Identify which cell holds the provided text, then report its (x, y) central coordinate. 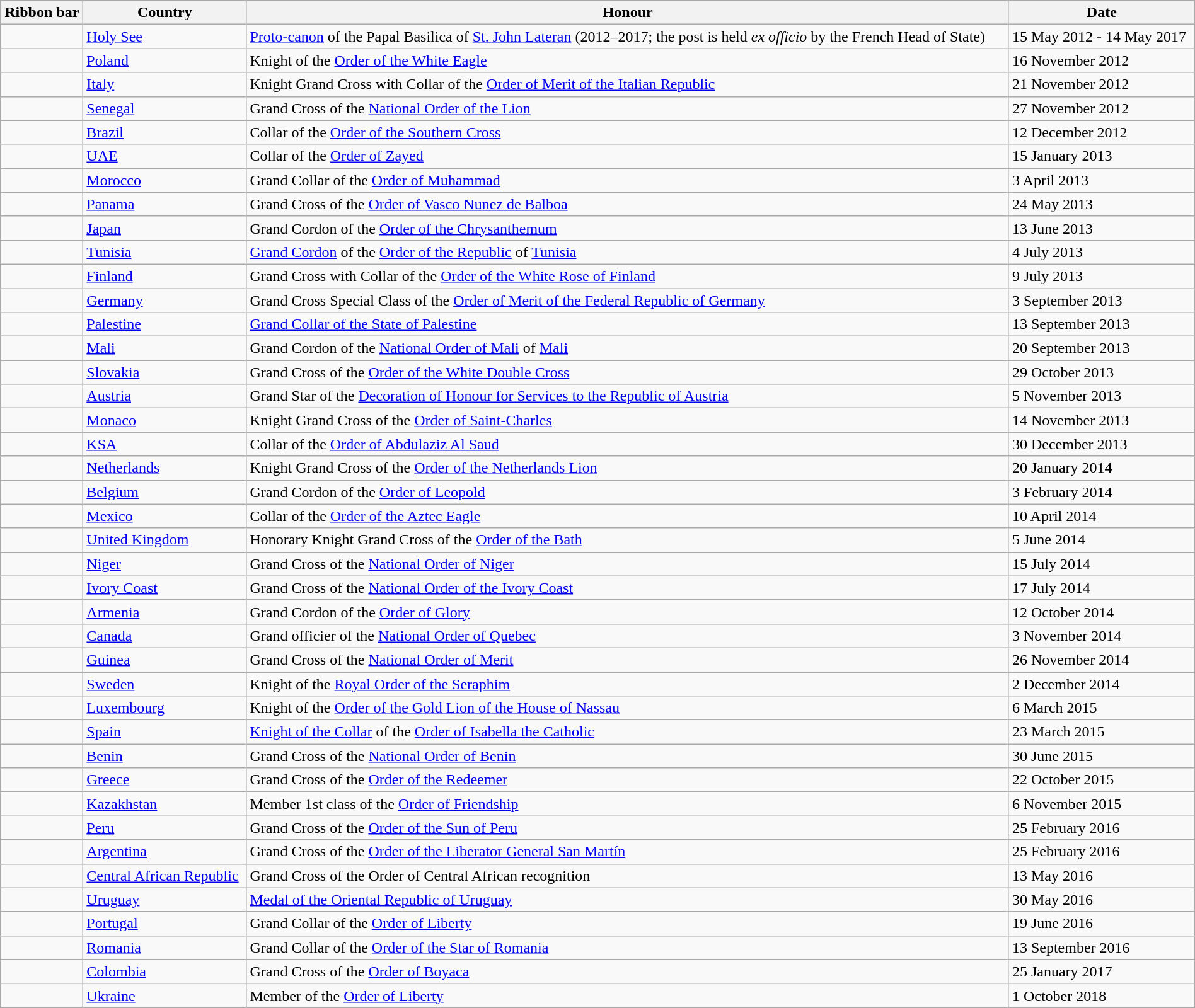
Peru (165, 828)
Spain (165, 732)
UAE (165, 156)
14 November 2013 (1102, 420)
Germany (165, 301)
12 October 2014 (1102, 612)
30 May 2016 (1102, 900)
Japan (165, 228)
3 November 2014 (1102, 636)
15 May 2012 - 14 May 2017 (1102, 37)
Collar of the Order of Abdulaziz Al Saud (628, 444)
Sweden (165, 684)
Grand Cross of the Order of the White Double Cross (628, 372)
27 November 2012 (1102, 108)
Grand Cross of the National Order of Benin (628, 756)
Grand Cross of the Order of the Sun of Peru (628, 828)
Knight Grand Cross with Collar of the Order of Merit of the Italian Republic (628, 84)
Grand Cordon of the Order of Leopold (628, 492)
Knight Grand Cross of the Order of the Netherlands Lion (628, 468)
Ivory Coast (165, 588)
Ukraine (165, 995)
Grand Collar of the Order of the Star of Romania (628, 948)
6 November 2015 (1102, 804)
Grand Cross of the Order of Vasco Nunez de Balboa (628, 204)
Knight of the Order of the White Eagle (628, 60)
Collar of the Order of Zayed (628, 156)
Grand Cross of the National Order of the Lion (628, 108)
20 January 2014 (1102, 468)
United Kingdom (165, 540)
13 September 2013 (1102, 324)
Central African Republic (165, 876)
15 July 2014 (1102, 564)
Tunisia (165, 252)
Proto-canon of the Papal Basilica of St. John Lateran (2012–2017; the post is held ex officio by the French Head of State) (628, 37)
Grand Collar of the Order of Muhammad (628, 180)
Portugal (165, 924)
3 February 2014 (1102, 492)
Panama (165, 204)
Grand Cordon of the National Order of Mali of Mali (628, 348)
Argentina (165, 852)
Mexico (165, 516)
Grand Cross Special Class of the Order of Merit of the Federal Republic of Germany (628, 301)
Benin (165, 756)
24 May 2013 (1102, 204)
KSA (165, 444)
Knight of the Collar of the Order of Isabella the Catholic (628, 732)
4 July 2013 (1102, 252)
Senegal (165, 108)
Grand Cross of the Order of the Redeemer (628, 780)
26 November 2014 (1102, 660)
16 November 2012 (1102, 60)
30 December 2013 (1102, 444)
Niger (165, 564)
Slovakia (165, 372)
1 October 2018 (1102, 995)
22 October 2015 (1102, 780)
3 April 2013 (1102, 180)
Ribbon bar (42, 13)
Grand Cross of the Order of Boyaca (628, 971)
19 June 2016 (1102, 924)
Luxembourg (165, 708)
Poland (165, 60)
10 April 2014 (1102, 516)
12 December 2012 (1102, 132)
Armenia (165, 612)
Member 1st class of the Order of Friendship (628, 804)
3 September 2013 (1102, 301)
Uruguay (165, 900)
Colombia (165, 971)
Grand Cross of the National Order of Niger (628, 564)
Knight of the Royal Order of the Seraphim (628, 684)
Grand Cross of the Order of the Liberator General San Martín (628, 852)
Medal of the Oriental Republic of Uruguay (628, 900)
Romania (165, 948)
Belgium (165, 492)
Collar of the Order of the Southern Cross (628, 132)
15 January 2013 (1102, 156)
Honour (628, 13)
Palestine (165, 324)
Brazil (165, 132)
Grand Cordon of the Order of the Chrysanthemum (628, 228)
Canada (165, 636)
Mali (165, 348)
Grand Cross of the National Order of the Ivory Coast (628, 588)
Grand Cross of the National Order of Merit (628, 660)
5 November 2013 (1102, 396)
Guinea (165, 660)
Morocco (165, 180)
Monaco (165, 420)
Collar of the Order of the Aztec Eagle (628, 516)
Finland (165, 276)
9 July 2013 (1102, 276)
Netherlands (165, 468)
Grand Collar of the State of Palestine (628, 324)
Holy See (165, 37)
Honorary Knight Grand Cross of the Order of the Bath (628, 540)
21 November 2012 (1102, 84)
30 June 2015 (1102, 756)
25 January 2017 (1102, 971)
13 September 2016 (1102, 948)
Greece (165, 780)
Grand Cross of the Order of Central African recognition (628, 876)
13 May 2016 (1102, 876)
23 March 2015 (1102, 732)
Knight Grand Cross of the Order of Saint-Charles (628, 420)
Date (1102, 13)
Grand officier of the National Order of Quebec (628, 636)
Kazakhstan (165, 804)
Grand Star of the Decoration of Honour for Services to the Republic of Austria (628, 396)
Knight of the Order of the Gold Lion of the House of Nassau (628, 708)
Member of the Order of Liberty (628, 995)
29 October 2013 (1102, 372)
17 July 2014 (1102, 588)
20 September 2013 (1102, 348)
6 March 2015 (1102, 708)
5 June 2014 (1102, 540)
Grand Cordon of the Order of Glory (628, 612)
Grand Collar of the Order of Liberty (628, 924)
Grand Cross with Collar of the Order of the White Rose of Finland (628, 276)
13 June 2013 (1102, 228)
2 December 2014 (1102, 684)
Grand Cordon of the Order of the Republic of Tunisia (628, 252)
Italy (165, 84)
Country (165, 13)
Austria (165, 396)
